Locate the cell with the specified text and output its (X, Y) center coordinate. 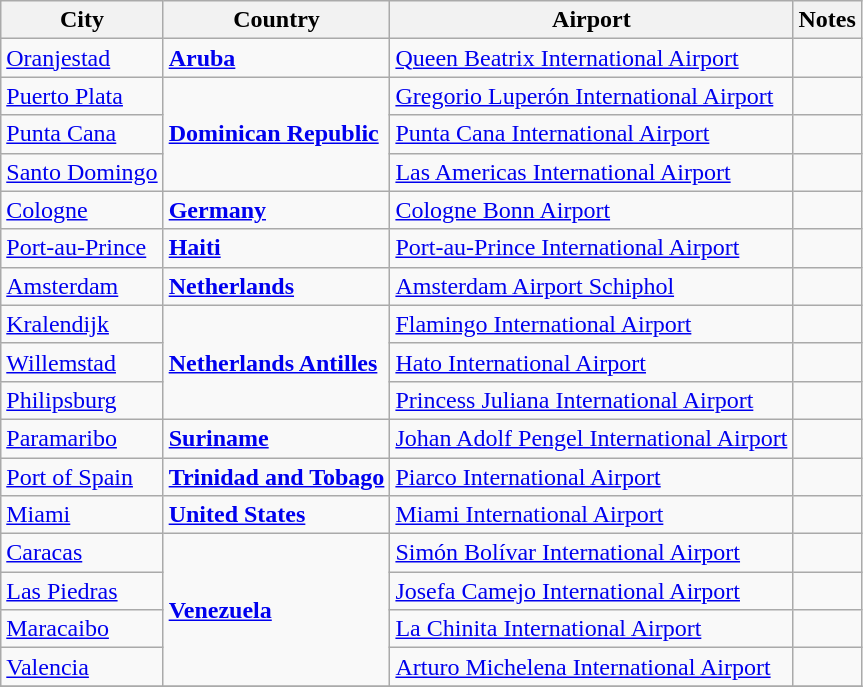
Suriname (276, 438)
Gregorio Luperón International Airport (592, 96)
Punta Cana (82, 134)
Las Piedras (82, 591)
Las Americas International Airport (592, 172)
Flamingo International Airport (592, 324)
United States (276, 515)
Kralendijk (82, 324)
Airport (592, 20)
Hato International Airport (592, 362)
Puerto Plata (82, 96)
Valencia (82, 667)
City (82, 20)
Johan Adolf Pengel International Airport (592, 438)
Trinidad and Tobago (276, 477)
Maracaibo (82, 629)
Port-au-Prince (82, 248)
Venezuela (276, 610)
Paramaribo (82, 438)
Dominican Republic (276, 134)
Josefa Camejo International Airport (592, 591)
Port-au-Prince International Airport (592, 248)
Queen Beatrix International Airport (592, 58)
Netherlands Antilles (276, 362)
Port of Spain (82, 477)
Cologne (82, 210)
Country (276, 20)
Piarco International Airport (592, 477)
Willemstad (82, 362)
Oranjestad (82, 58)
Germany (276, 210)
Aruba (276, 58)
Arturo Michelena International Airport (592, 667)
Amsterdam Airport Schiphol (592, 286)
Netherlands (276, 286)
Simón Bolívar International Airport (592, 553)
Santo Domingo (82, 172)
Cologne Bonn Airport (592, 210)
Punta Cana International Airport (592, 134)
Caracas (82, 553)
La Chinita International Airport (592, 629)
Miami International Airport (592, 515)
Miami (82, 515)
Philipsburg (82, 400)
Amsterdam (82, 286)
Haiti (276, 248)
Notes (827, 20)
Princess Juliana International Airport (592, 400)
